Pinpoint the cell where the given text exists, returning its [X, Y] midpoint coordinate. 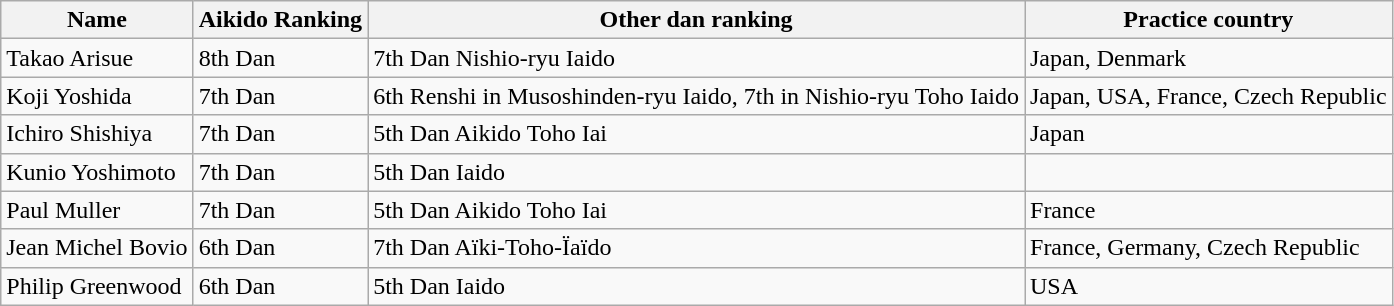
Koji Yoshida [97, 96]
Jean Michel Bovio [97, 248]
7th Dan Nishio-ryu Iaido [696, 58]
Philip Greenwood [97, 286]
Ichiro Shishiya [97, 134]
Name [97, 20]
USA [1208, 286]
Aikido Ranking [280, 20]
Other dan ranking [696, 20]
Practice country [1208, 20]
Japan [1208, 134]
7th Dan Aïki-Toho-Ïaïdo [696, 248]
8th Dan [280, 58]
Takao Arisue [97, 58]
France [1208, 210]
6th Renshi in Musoshinden-ryu Iaido, 7th in Nishio-ryu Toho Iaido [696, 96]
Japan, Denmark [1208, 58]
Paul Muller [97, 210]
Kunio Yoshimoto [97, 172]
Japan, USA, France, Czech Republic [1208, 96]
France, Germany, Czech Republic [1208, 248]
